Return (x, y) of the center of cell containing provided text 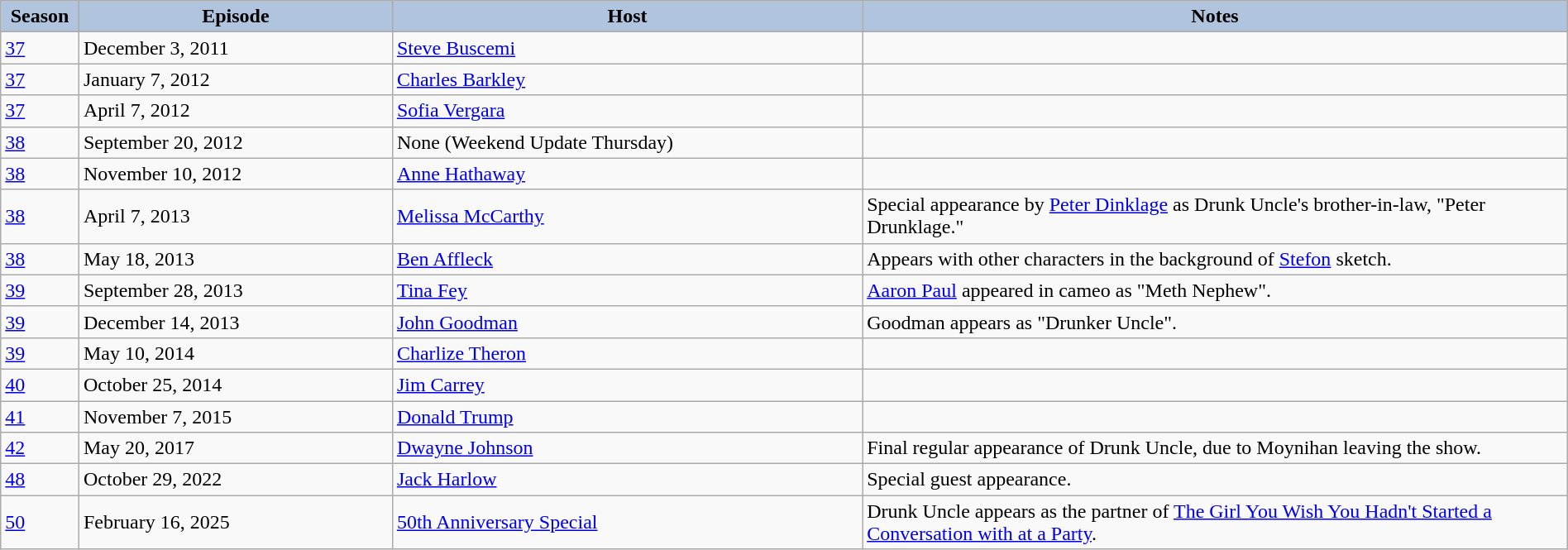
May 20, 2017 (235, 448)
December 14, 2013 (235, 322)
September 20, 2012 (235, 142)
Special guest appearance. (1216, 480)
Appears with other characters in the background of Stefon sketch. (1216, 259)
48 (40, 480)
Host (627, 17)
October 29, 2022 (235, 480)
Charles Barkley (627, 79)
Goodman appears as "Drunker Uncle". (1216, 322)
40 (40, 385)
John Goodman (627, 322)
Special appearance by Peter Dinklage as Drunk Uncle's brother-in-law, "Peter Drunklage." (1216, 217)
May 10, 2014 (235, 353)
Anne Hathaway (627, 174)
Jim Carrey (627, 385)
Dwayne Johnson (627, 448)
January 7, 2012 (235, 79)
Charlize Theron (627, 353)
50th Anniversary Special (627, 523)
Notes (1216, 17)
Tina Fey (627, 290)
None (Weekend Update Thursday) (627, 142)
Steve Buscemi (627, 48)
42 (40, 448)
Jack Harlow (627, 480)
Aaron Paul appeared in cameo as "Meth Nephew". (1216, 290)
Season (40, 17)
November 7, 2015 (235, 416)
Drunk Uncle appears as the partner of The Girl You Wish You Hadn't Started a Conversation with at a Party. (1216, 523)
October 25, 2014 (235, 385)
December 3, 2011 (235, 48)
Donald Trump (627, 416)
41 (40, 416)
Melissa McCarthy (627, 217)
Final regular appearance of Drunk Uncle, due to Moynihan leaving the show. (1216, 448)
Sofia Vergara (627, 111)
Ben Affleck (627, 259)
February 16, 2025 (235, 523)
Episode (235, 17)
April 7, 2013 (235, 217)
50 (40, 523)
April 7, 2012 (235, 111)
September 28, 2013 (235, 290)
May 18, 2013 (235, 259)
November 10, 2012 (235, 174)
